Return [x, y] of the center of cell containing provided text 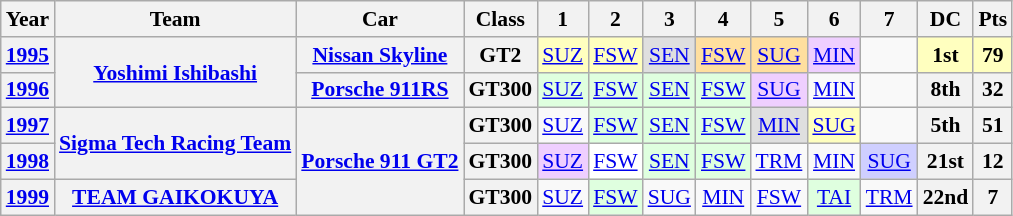
DC [946, 19]
4 [724, 19]
Car [380, 19]
51 [992, 126]
6 [834, 19]
Sigma Tech Racing Team [175, 144]
5 [778, 19]
5th [946, 126]
Yoshimi Ishibashi [175, 72]
1997 [28, 126]
Nissan Skyline [380, 55]
21st [946, 162]
Porsche 911RS [380, 90]
TAI [834, 197]
GT2 [501, 55]
Year [28, 19]
79 [992, 55]
Pts [992, 19]
3 [670, 19]
2 [616, 19]
Class [501, 19]
1996 [28, 90]
32 [992, 90]
1999 [28, 197]
Team [175, 19]
22nd [946, 197]
1998 [28, 162]
Porsche 911 GT2 [380, 162]
TEAM GAIKOKUYA [175, 197]
12 [992, 162]
8th [946, 90]
1 [562, 19]
1st [946, 55]
1995 [28, 55]
